Scan for the cell matching the given text and deliver its (x, y) coordinate at center. 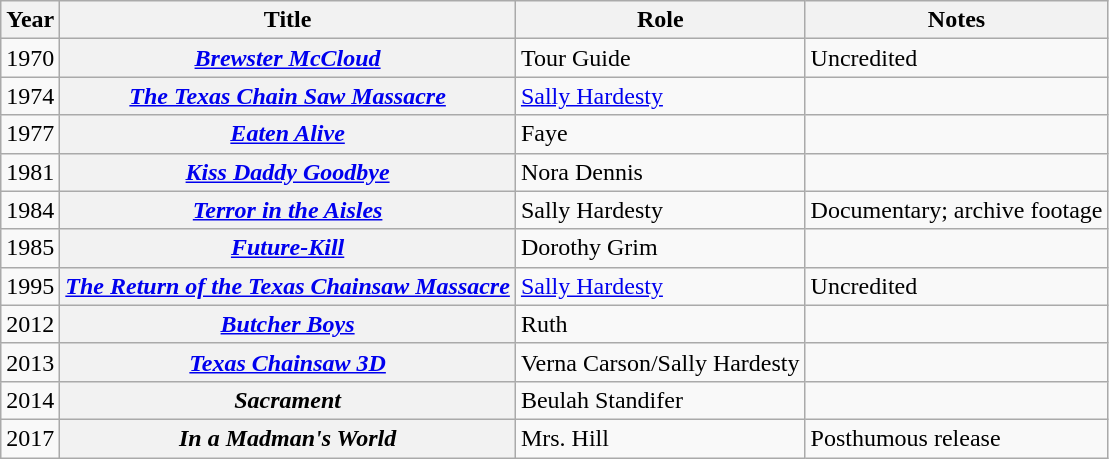
Eaten Alive (288, 134)
Verna Carson/Sally Hardesty (660, 362)
1977 (30, 134)
Notes (956, 20)
Brewster McCloud (288, 58)
Mrs. Hill (660, 438)
Dorothy Grim (660, 248)
2014 (30, 400)
1985 (30, 248)
Sacrament (288, 400)
The Return of the Texas Chainsaw Massacre (288, 286)
1974 (30, 96)
Documentary; archive footage (956, 210)
Role (660, 20)
2017 (30, 438)
Beulah Standifer (660, 400)
Ruth (660, 324)
The Texas Chain Saw Massacre (288, 96)
Future-Kill (288, 248)
In a Madman's World (288, 438)
Title (288, 20)
Kiss Daddy Goodbye (288, 172)
Year (30, 20)
Terror in the Aisles (288, 210)
1981 (30, 172)
1984 (30, 210)
Faye (660, 134)
Texas Chainsaw 3D (288, 362)
Butcher Boys (288, 324)
Tour Guide (660, 58)
2012 (30, 324)
Nora Dennis (660, 172)
1970 (30, 58)
1995 (30, 286)
2013 (30, 362)
Posthumous release (956, 438)
